Return the [X, Y] coordinate for the center point of the cell that contains the specified text.  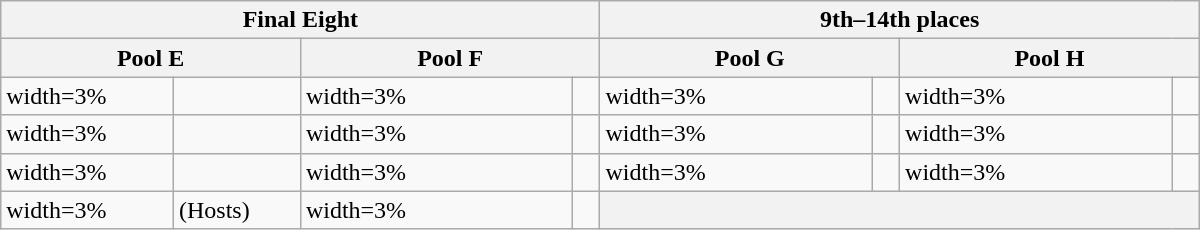
Pool G [750, 58]
Pool F [450, 58]
Pool E [151, 58]
(Hosts) [236, 210]
Pool H [1050, 58]
Final Eight [300, 20]
9th–14th places [900, 20]
